Scan for the cell matching the given text and deliver its (X, Y) coordinate at center. 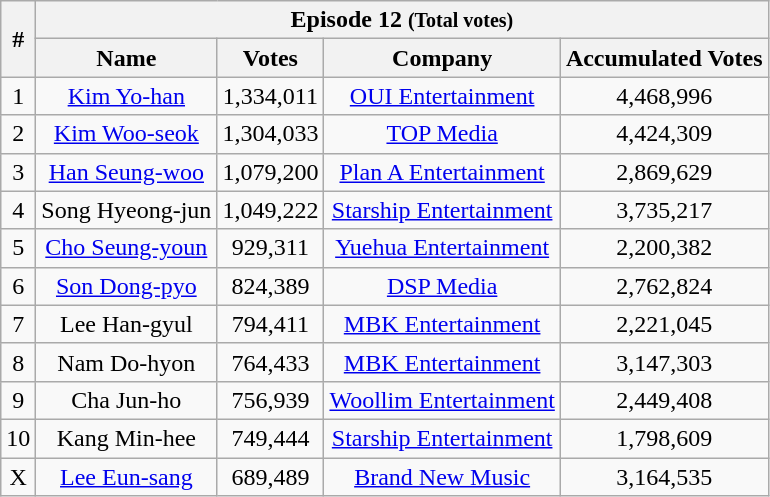
5 (18, 248)
824,389 (270, 286)
Song Hyeong-jun (126, 210)
3,735,217 (664, 210)
1,304,033 (270, 134)
Nam Do-hyon (126, 362)
TOP Media (442, 134)
8 (18, 362)
Accumulated Votes (664, 58)
Votes (270, 58)
Son Dong-pyo (126, 286)
7 (18, 324)
2,869,629 (664, 172)
Kim Woo-seok (126, 134)
Cha Jun-ho (126, 400)
2 (18, 134)
2,449,408 (664, 400)
4,424,309 (664, 134)
Woollim Entertainment (442, 400)
3 (18, 172)
Kang Min-hee (126, 438)
1,049,222 (270, 210)
794,411 (270, 324)
Cho Seung-youn (126, 248)
4,468,996 (664, 96)
2,762,824 (664, 286)
1 (18, 96)
Episode 12 (Total votes) (402, 20)
Kim Yo-han (126, 96)
Yuehua Entertainment (442, 248)
Company (442, 58)
9 (18, 400)
3,164,535 (664, 477)
929,311 (270, 248)
Plan A Entertainment (442, 172)
1,334,011 (270, 96)
Lee Han-gyul (126, 324)
Brand New Music (442, 477)
689,489 (270, 477)
Name (126, 58)
# (18, 39)
764,433 (270, 362)
2,200,382 (664, 248)
10 (18, 438)
Lee Eun-sang (126, 477)
Han Seung-woo (126, 172)
OUI Entertainment (442, 96)
1,079,200 (270, 172)
756,939 (270, 400)
4 (18, 210)
DSP Media (442, 286)
749,444 (270, 438)
1,798,609 (664, 438)
6 (18, 286)
3,147,303 (664, 362)
X (18, 477)
2,221,045 (664, 324)
